For the text-containing cell, return its midpoint in (X, Y) coordinate format. 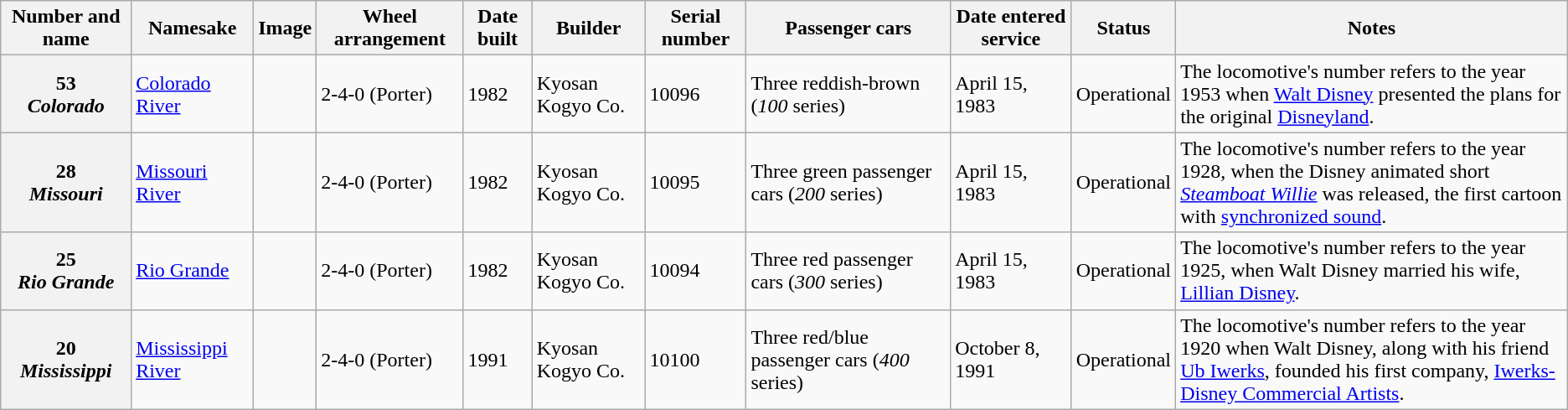
Three red passenger cars (300 series) (848, 271)
Image (285, 29)
October 8, 1991 (1012, 359)
Three green passenger cars (200 series) (848, 183)
Status (1123, 29)
Number and name (66, 29)
1991 (498, 359)
Three red/blue passenger cars (400 series) (848, 359)
The locomotive's number refers to the year 1953 when Walt Disney presented the plans for the original Disneyland. (1372, 94)
Passenger cars (848, 29)
10096 (695, 94)
25Rio Grande (66, 271)
Namesake (193, 29)
10100 (695, 359)
10095 (695, 183)
10094 (695, 271)
20Mississippi (66, 359)
Notes (1372, 29)
Wheel arrangement (390, 29)
Three reddish-brown (100 series) (848, 94)
53Colorado (66, 94)
The locomotive's number refers to the year 1925, when Walt Disney married his wife, Lillian Disney. (1372, 271)
Builder (588, 29)
Serial number (695, 29)
Colorado River (193, 94)
28Missouri (66, 183)
Mississippi River (193, 359)
Date entered service (1012, 29)
Missouri River (193, 183)
Date built (498, 29)
Rio Grande (193, 271)
